Provide the (X, Y) coordinate of the cell's center where the given text is located.  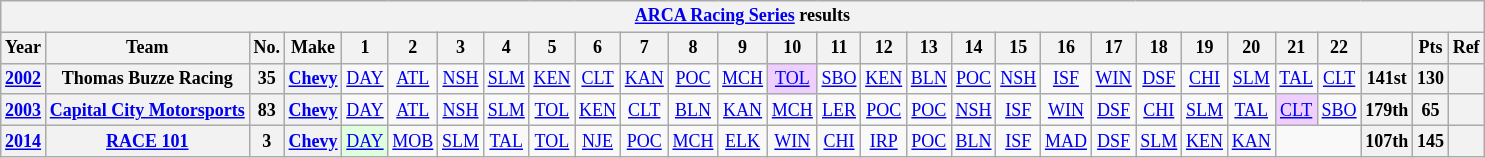
Ref (1466, 48)
2002 (24, 78)
14 (974, 48)
ELK (743, 140)
8 (693, 48)
6 (598, 48)
2 (413, 48)
Year (24, 48)
ARCA Racing Series results (742, 16)
Pts (1431, 48)
2003 (24, 110)
IRP (884, 140)
141st (1387, 78)
LER (839, 110)
RACE 101 (147, 140)
Make (313, 48)
130 (1431, 78)
83 (266, 110)
15 (1018, 48)
20 (1251, 48)
Team (147, 48)
Capital City Motorsports (147, 110)
4 (506, 48)
9 (743, 48)
13 (930, 48)
19 (1205, 48)
2014 (24, 140)
MAD (1066, 140)
22 (1339, 48)
Thomas Buzze Racing (147, 78)
21 (1296, 48)
1 (365, 48)
MOB (413, 140)
35 (266, 78)
179th (1387, 110)
107th (1387, 140)
11 (839, 48)
10 (792, 48)
145 (1431, 140)
5 (552, 48)
65 (1431, 110)
No. (266, 48)
18 (1159, 48)
NJE (598, 140)
17 (1114, 48)
7 (644, 48)
12 (884, 48)
16 (1066, 48)
